Determine the (X, Y) coordinate at the center of the cell enclosing the given text.  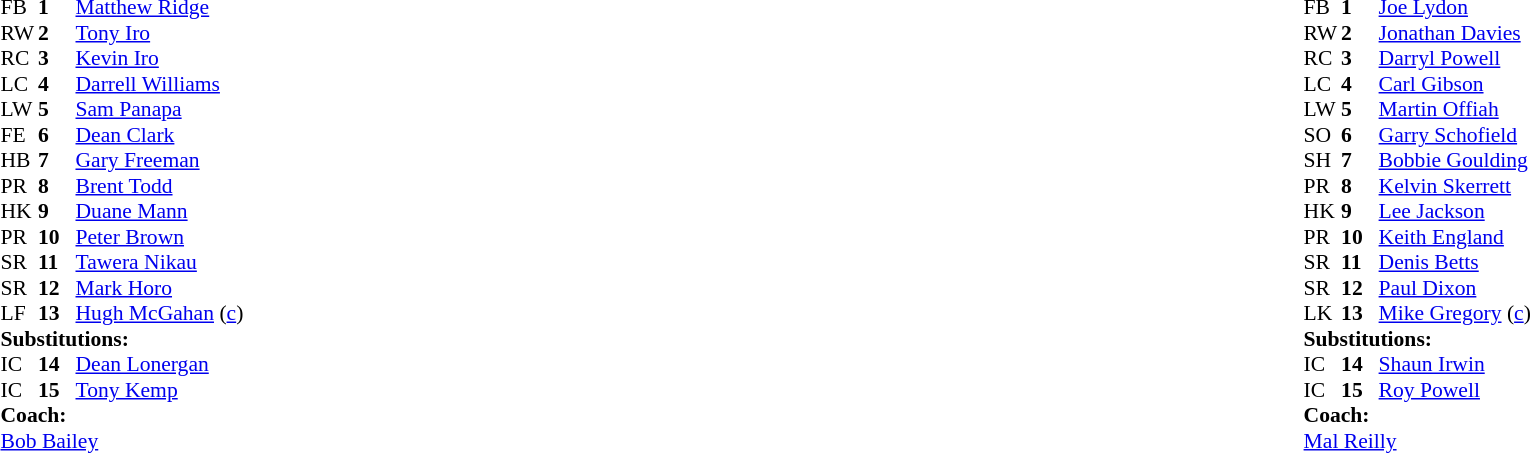
Tawera Nikau (160, 263)
LF (19, 313)
Sam Panapa (160, 109)
Substitutions: (122, 339)
LK (1323, 313)
Dean Clark (160, 135)
Darrell Williams (160, 84)
Hugh McGahan (c) (160, 313)
SH (1323, 161)
Kevin Iro (160, 59)
FE (19, 135)
SO (1323, 135)
Dean Lonergan (160, 365)
Brent Todd (160, 186)
Peter Brown (160, 237)
Tony Iro (160, 33)
Gary Freeman (160, 161)
Tony Kemp (160, 390)
HB (19, 161)
Mark Horo (160, 288)
Duane Mann (160, 211)
Coach: (122, 415)
